Provide the (x, y) coordinate of the cell's center where the given text is located.  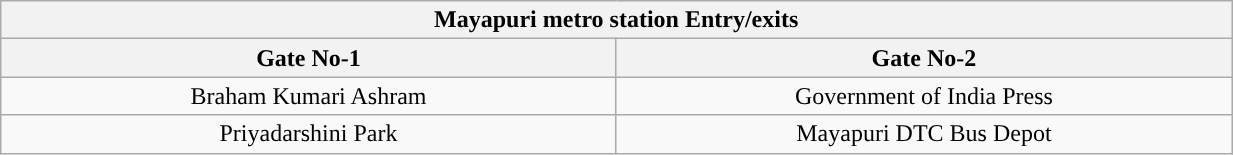
Priyadarshini Park (308, 134)
Braham Kumari Ashram (308, 96)
Gate No-2 (924, 58)
Gate No-1 (308, 58)
Mayapuri metro station Entry/exits (616, 20)
Mayapuri DTC Bus Depot (924, 134)
Government of India Press (924, 96)
